Find where the given text appears and provide that cell's center as [x, y] coordinate. 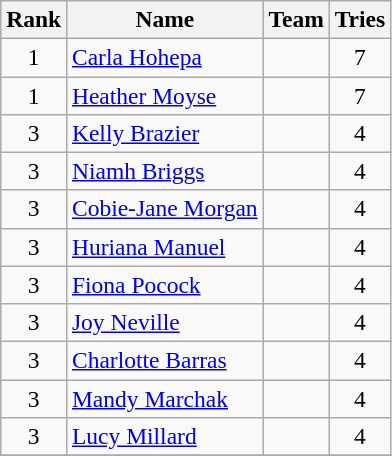
Joy Neville [166, 322]
Lucy Millard [166, 436]
Niamh Briggs [166, 171]
Charlotte Barras [166, 360]
Mandy Marchak [166, 398]
Heather Moyse [166, 95]
Kelly Brazier [166, 133]
Name [166, 19]
Carla Hohepa [166, 57]
Cobie-Jane Morgan [166, 209]
Team [296, 19]
Fiona Pocock [166, 285]
Rank [34, 19]
Huriana Manuel [166, 247]
Tries [360, 19]
